Output the [X, Y] coordinate of the center of the cell containing the given text.  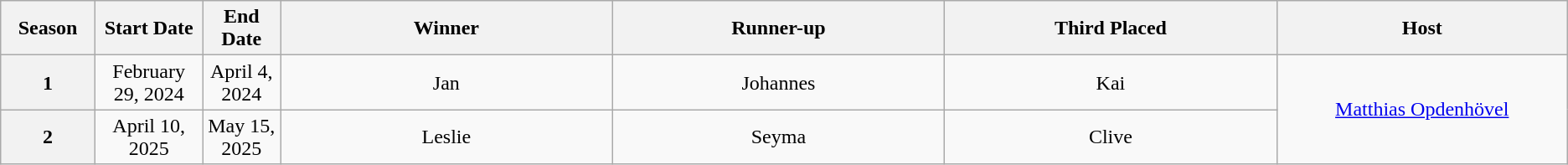
Start Date [149, 28]
April 10, 2025 [149, 137]
Kai [1111, 82]
Host [1422, 28]
Jan [447, 82]
Leslie [447, 137]
Clive [1111, 137]
Third Placed [1111, 28]
Matthias Opdenhövel [1422, 110]
Johannes [779, 82]
Runner-up [779, 28]
Seyma [779, 137]
End Date [241, 28]
Winner [447, 28]
April 4, 2024 [241, 82]
February 29, 2024 [149, 82]
Season [49, 28]
2 [49, 137]
1 [49, 82]
May 15, 2025 [241, 137]
